Capture the cell that displays the provided text and extract its (X, Y) central coordinate. 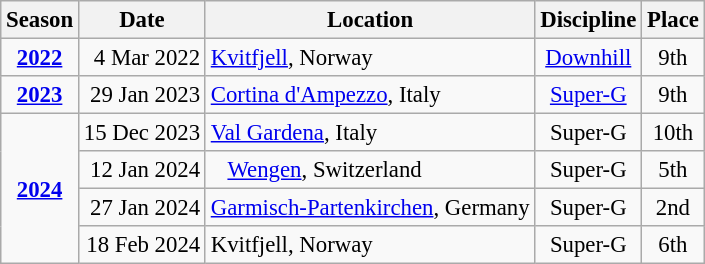
2024 (40, 189)
29 Jan 2023 (142, 95)
5th (673, 170)
Val Gardena, Italy (370, 133)
Garmisch-Partenkirchen, Germany (370, 208)
2022 (40, 58)
Location (370, 20)
Downhill (588, 58)
6th (673, 245)
15 Dec 2023 (142, 133)
Place (673, 20)
2nd (673, 208)
Wengen, Switzerland (370, 170)
27 Jan 2024 (142, 208)
10th (673, 133)
12 Jan 2024 (142, 170)
18 Feb 2024 (142, 245)
2023 (40, 95)
Discipline (588, 20)
Season (40, 20)
Date (142, 20)
4 Mar 2022 (142, 58)
Cortina d'Ampezzo, Italy (370, 95)
